Extract the [X, Y] coordinate from the center of the cell holding the provided text.  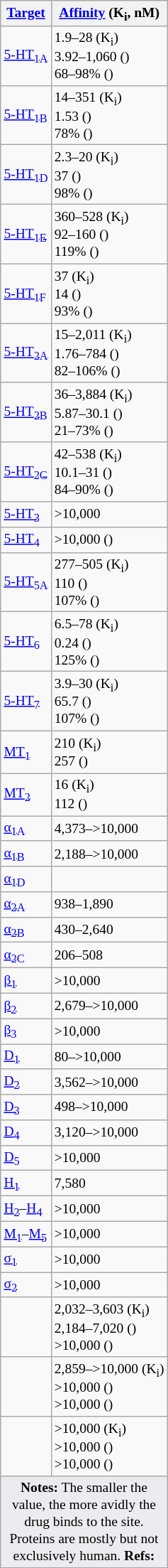
210 (Ki)257 () [109, 752]
D5 [26, 1158]
2,859–>10,000 (Ki)>10,000 ()>10,000 () [109, 1387]
5-HT2A [26, 353]
2.3–20 (Ki)37 ()98% () [109, 175]
σ1 [26, 1260]
MT2 [26, 795]
α1D [26, 879]
β3 [26, 1031]
498–>10,000 [109, 1107]
206–508 [109, 955]
5-HT3 [26, 515]
>10,000 (Ki)>10,000 ()>10,000 () [109, 1446]
360–528 (Ki)92–160 ()119% () [109, 234]
5-HT5A [26, 582]
5-HT4 [26, 539]
5-HT1B [26, 115]
5-HT1E [26, 234]
MT1 [26, 752]
5-HT1A [26, 55]
D2 [26, 1082]
Target [26, 14]
5-HT2B [26, 412]
>10,000 () [109, 539]
M1–M5 [26, 1234]
2,032–3,603 (Ki)2,184–7,020 ()>10,000 () [109, 1327]
15–2,011 (Ki)1.76–784 ()82–106% () [109, 353]
α2B [26, 930]
938–1,890 [109, 905]
5-HT7 [26, 701]
277–505 (Ki)110 ()107% () [109, 582]
3,562–>10,000 [109, 1082]
7,580 [109, 1183]
Notes: The smaller the value, the more avidly the drug binds to the site. Proteins are mostly but not exclusively human. Refs: [84, 1521]
β2 [26, 1006]
D3 [26, 1107]
42–538 (Ki)10.1–31 ()84–90% () [109, 472]
14–351 (Ki)1.53 ()78% () [109, 115]
36–3,884 (Ki)5.87–30.1 ()21–73% () [109, 412]
α2C [26, 955]
D1 [26, 1057]
σ2 [26, 1285]
2,679–>10,000 [109, 1006]
37 (Ki)14 ()93% () [109, 294]
5-HT2C [26, 472]
430–2,640 [109, 930]
5-HT1F [26, 294]
3,120–>10,000 [109, 1133]
4,373–>10,000 [109, 829]
6.5–78 (Ki)0.24 ()125% () [109, 642]
3.9–30 (Ki)65.7 ()107% () [109, 701]
α1B [26, 854]
α2A [26, 905]
5-HT6 [26, 642]
H2–H4 [26, 1209]
H1 [26, 1183]
β1 [26, 981]
5-HT1D [26, 175]
2,188–>10,000 [109, 854]
1.9–28 (Ki)3.92–1,060 ()68–98% () [109, 55]
Affinity (Ki, nM) [109, 14]
α1A [26, 829]
16 (Ki) 112 () [109, 795]
80–>10,000 [109, 1057]
D4 [26, 1133]
